Extract the (X, Y) coordinate from the center of the cell holding the provided text.  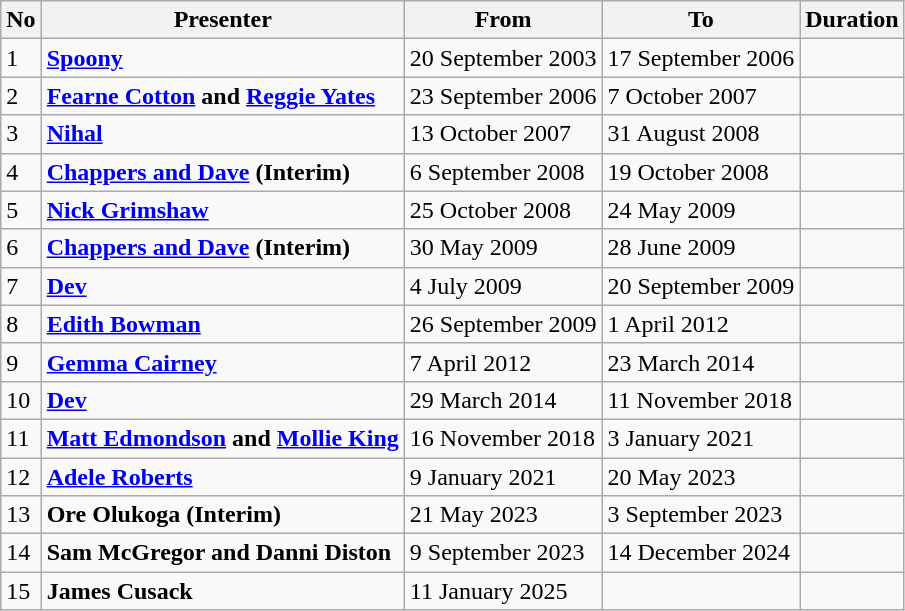
20 September 2009 (701, 286)
3 January 2021 (701, 438)
30 May 2009 (503, 248)
11 (21, 438)
7 October 2007 (701, 96)
23 September 2006 (503, 96)
Nick Grimshaw (222, 210)
31 August 2008 (701, 134)
8 (21, 324)
To (701, 20)
26 September 2009 (503, 324)
17 September 2006 (701, 58)
Duration (852, 20)
10 (21, 400)
19 October 2008 (701, 172)
No (21, 20)
4 (21, 172)
Gemma Cairney (222, 362)
1 April 2012 (701, 324)
Nihal (222, 134)
12 (21, 477)
24 May 2009 (701, 210)
Matt Edmondson and Mollie King (222, 438)
25 October 2008 (503, 210)
6 (21, 248)
From (503, 20)
28 June 2009 (701, 248)
14 (21, 553)
13 (21, 515)
16 November 2018 (503, 438)
11 January 2025 (503, 591)
Sam McGregor and Danni Diston (222, 553)
20 May 2023 (701, 477)
5 (21, 210)
3 (21, 134)
7 (21, 286)
James Cusack (222, 591)
Ore Olukoga (Interim) (222, 515)
13 October 2007 (503, 134)
20 September 2003 (503, 58)
3 September 2023 (701, 515)
2 (21, 96)
14 December 2024 (701, 553)
9 January 2021 (503, 477)
Edith Bowman (222, 324)
23 March 2014 (701, 362)
Presenter (222, 20)
7 April 2012 (503, 362)
9 September 2023 (503, 553)
Fearne Cotton and Reggie Yates (222, 96)
9 (21, 362)
11 November 2018 (701, 400)
21 May 2023 (503, 515)
6 September 2008 (503, 172)
29 March 2014 (503, 400)
4 July 2009 (503, 286)
1 (21, 58)
15 (21, 591)
Adele Roberts (222, 477)
Spoony (222, 58)
